Output the [x, y] coordinate of the center of the cell containing the given text.  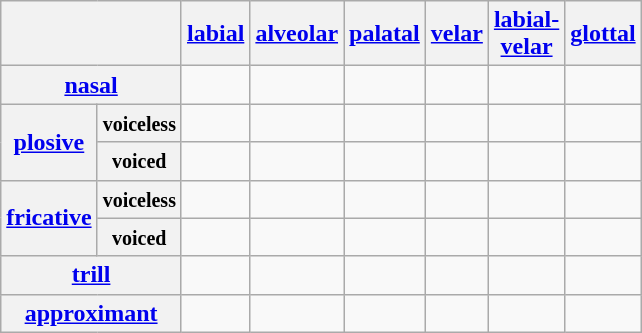
plosive [49, 142]
alveolar [297, 34]
velar [456, 34]
labial-velar [526, 34]
trill [92, 275]
fricative [49, 218]
nasal [92, 85]
glottal [603, 34]
palatal [385, 34]
approximant [92, 313]
labial [215, 34]
